Provide the [x, y] coordinate of the cell's center where the given text is located.  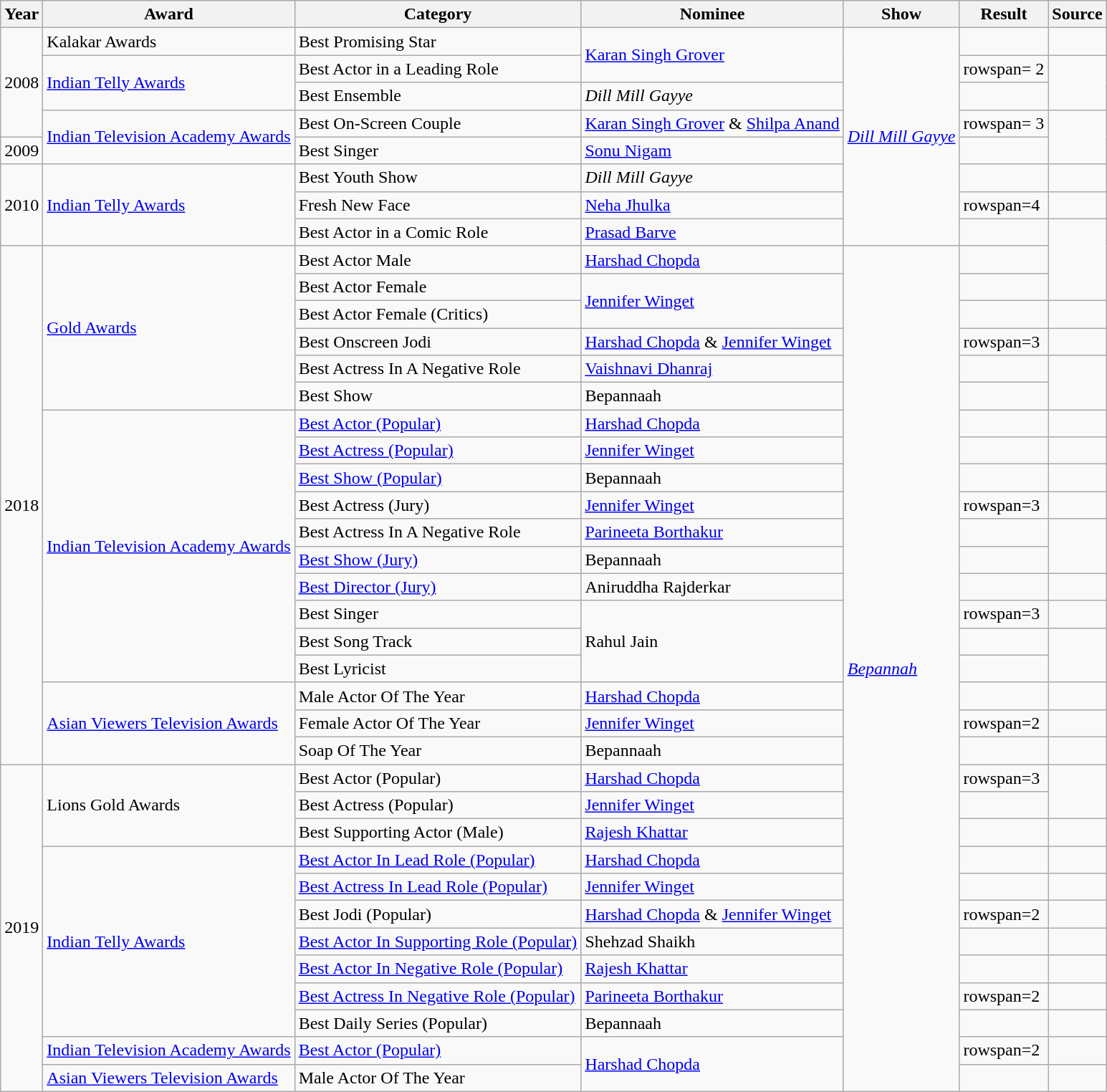
Best Show (Popular) [438, 478]
Result [1004, 14]
2008 [21, 82]
Rahul Jain [712, 641]
Best Actor in a Comic Role [438, 232]
Best Promising Star [438, 42]
rowspan= 3 [1004, 123]
2019 [21, 927]
Best Actor in a Leading Role [438, 69]
Best Actress In Lead Role (Popular) [438, 887]
Aniruddha Rajderkar [712, 587]
Sonu Nigam [712, 150]
2018 [21, 504]
Category [438, 14]
Best Show [438, 396]
Gold Awards [169, 327]
Karan Singh Grover & Shilpa Anand [712, 123]
Show [901, 14]
Award [169, 14]
Best Supporting Actor (Male) [438, 833]
Best Actor Female (Critics) [438, 314]
Best Actor In Supporting Role (Popular) [438, 942]
Fresh New Face [438, 205]
rowspan= 2 [1004, 69]
Best Show (Jury) [438, 560]
Best Director (Jury) [438, 587]
Best Lyricist [438, 669]
Prasad Barve [712, 232]
Best Actor In Lead Role (Popular) [438, 860]
Best Actress In Negative Role (Popular) [438, 996]
Source [1078, 14]
Karan Singh Grover [712, 55]
rowspan=4 [1004, 205]
2010 [21, 205]
Best Youth Show [438, 178]
Best Actor Female [438, 287]
Neha Jhulka [712, 205]
Best On-Screen Couple [438, 123]
Year [21, 14]
Nominee [712, 14]
Best Ensemble [438, 96]
Best Actress (Jury) [438, 505]
Kalakar Awards [169, 42]
Best Daily Series (Popular) [438, 1023]
2009 [21, 150]
Vaishnavi Dhanraj [712, 369]
Shehzad Shaikh [712, 942]
Female Actor Of The Year [438, 723]
Best Onscreen Jodi [438, 342]
Best Song Track [438, 641]
Best Jodi (Popular) [438, 914]
Lions Gold Awards [169, 805]
Bepannah [901, 669]
Best Actor Male [438, 259]
Soap Of The Year [438, 750]
Best Actor In Negative Role (Popular) [438, 969]
